Extract the [x, y] coordinate from the center of the cell holding the provided text.  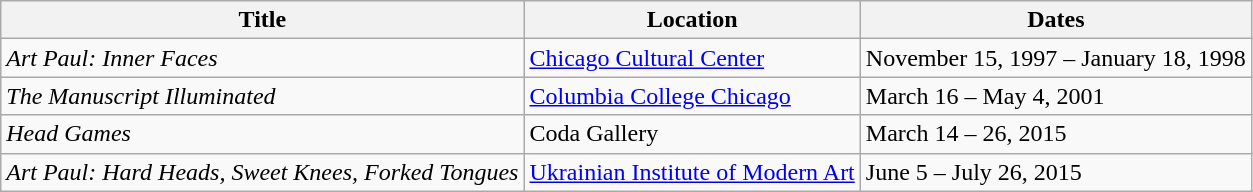
Art Paul: Inner Faces [262, 58]
Title [262, 20]
March 14 – 26, 2015 [1056, 134]
November 15, 1997 – January 18, 1998 [1056, 58]
Location [692, 20]
March 16 – May 4, 2001 [1056, 96]
Head Games [262, 134]
June 5 – July 26, 2015 [1056, 172]
The Manuscript Illuminated [262, 96]
Ukrainian Institute of Modern Art [692, 172]
Coda Gallery [692, 134]
Dates [1056, 20]
Art Paul: Hard Heads, Sweet Knees, Forked Tongues [262, 172]
Columbia College Chicago [692, 96]
Chicago Cultural Center [692, 58]
